Return the [X, Y] coordinate for the center point of the cell that contains the specified text.  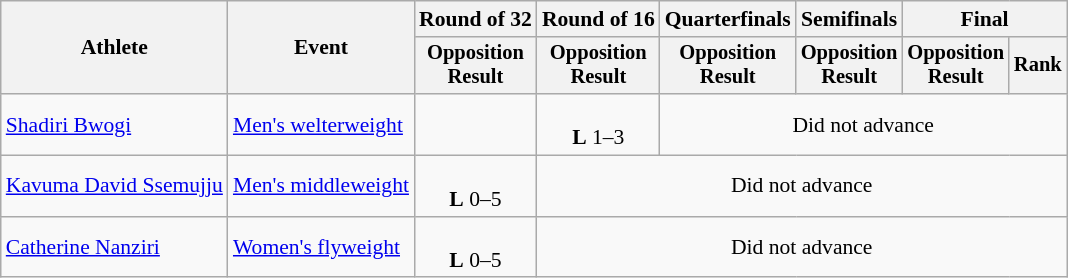
Quarterfinals [728, 19]
L 1–3 [598, 124]
Rank [1038, 66]
Women's flyweight [321, 248]
Men's middleweight [321, 186]
Semifinals [850, 19]
Athlete [114, 48]
Round of 32 [476, 19]
Kavuma David Ssemujju [114, 186]
Final [984, 19]
Round of 16 [598, 19]
Shadiri Bwogi [114, 124]
Men's welterweight [321, 124]
Event [321, 48]
Catherine Nanziri [114, 248]
